Search for the cell housing the specified text and yield its [X, Y] center coordinate. 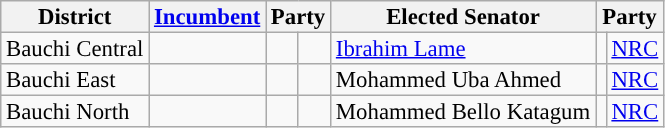
Bauchi East [75, 80]
Bauchi North [75, 112]
Incumbent [208, 17]
Bauchi Central [75, 49]
Ibrahim Lame [464, 49]
Mohammed Uba Ahmed [464, 80]
District [75, 17]
Mohammed Bello Katagum [464, 112]
Elected Senator [464, 17]
